Return the (X, Y) coordinate for the center point of the cell that contains the specified text.  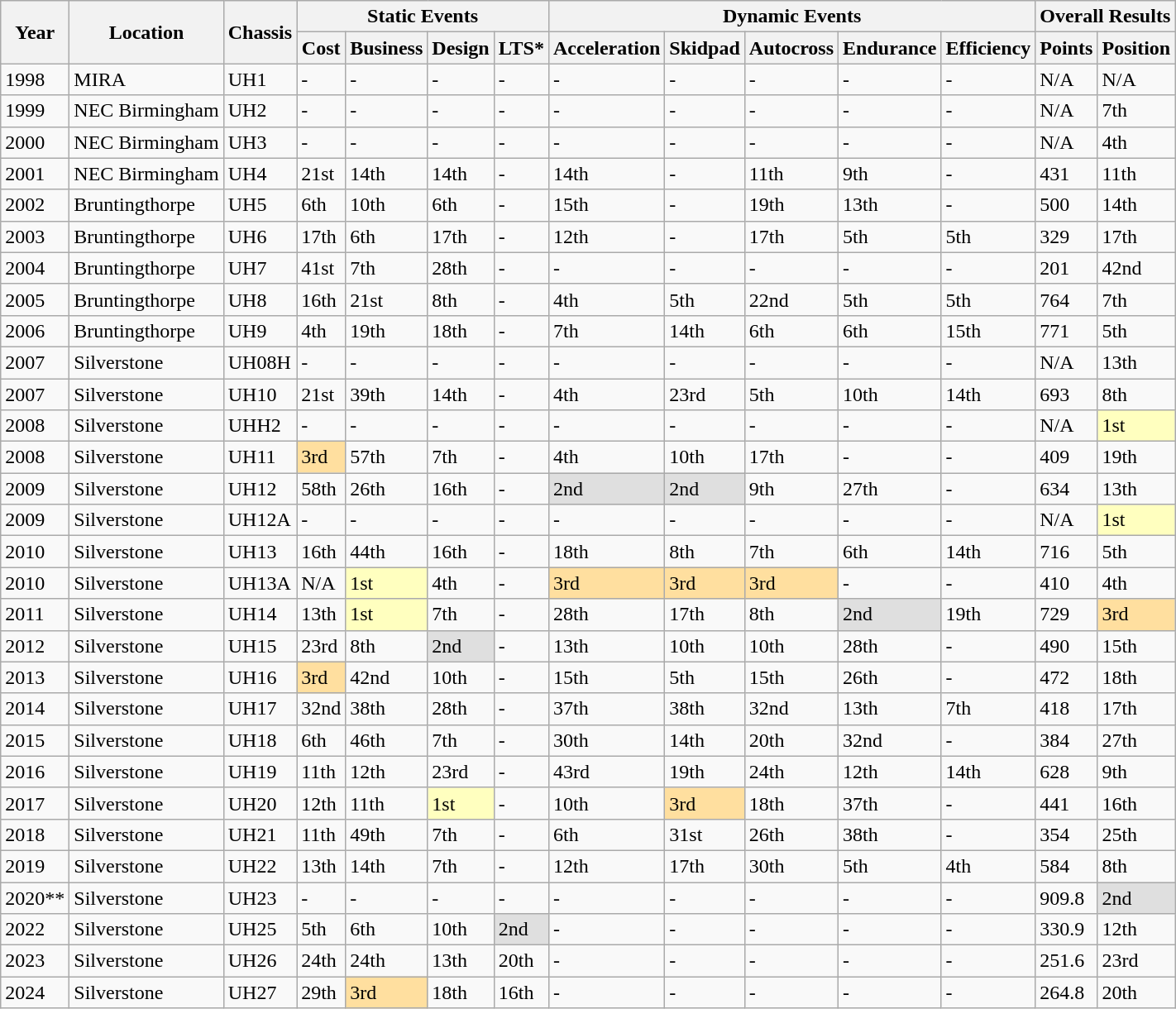
Cost (321, 48)
UH6 (260, 237)
Dynamic Events (791, 17)
57th (387, 457)
UH15 (260, 646)
Overall Results (1105, 17)
2006 (35, 331)
UH9 (260, 331)
UH12A (260, 520)
UH26 (260, 961)
31st (705, 834)
58th (321, 489)
264.8 (1067, 992)
Design (461, 48)
418 (1067, 709)
2012 (35, 646)
2004 (35, 268)
Year (35, 32)
Static Events (423, 17)
716 (1067, 552)
UH10 (260, 395)
UH27 (260, 992)
Acceleration (606, 48)
UH13 (260, 552)
693 (1067, 395)
UH20 (260, 803)
UH25 (260, 930)
41st (321, 268)
49th (387, 834)
409 (1067, 457)
UH4 (260, 174)
431 (1067, 174)
UH11 (260, 457)
771 (1067, 331)
729 (1067, 614)
628 (1067, 772)
2014 (35, 709)
2023 (35, 961)
Efficiency (988, 48)
UH17 (260, 709)
UHH2 (260, 426)
UH14 (260, 614)
2003 (35, 237)
2016 (35, 772)
29th (321, 992)
Position (1136, 48)
UH23 (260, 897)
201 (1067, 268)
Points (1067, 48)
UH13A (260, 583)
UH2 (260, 111)
354 (1067, 834)
39th (387, 395)
44th (387, 552)
1999 (35, 111)
25th (1136, 834)
Autocross (791, 48)
Business (387, 48)
2022 (35, 930)
Location (146, 32)
43rd (606, 772)
2019 (35, 866)
2005 (35, 299)
764 (1067, 299)
410 (1067, 583)
2001 (35, 174)
490 (1067, 646)
909.8 (1067, 897)
2024 (35, 992)
MIRA (146, 79)
UH1 (260, 79)
2013 (35, 677)
UH19 (260, 772)
Skidpad (705, 48)
2011 (35, 614)
UH22 (260, 866)
UH3 (260, 142)
UH18 (260, 740)
2017 (35, 803)
Endurance (890, 48)
584 (1067, 866)
472 (1067, 677)
441 (1067, 803)
2015 (35, 740)
UH7 (260, 268)
1998 (35, 79)
UH12 (260, 489)
500 (1067, 205)
329 (1067, 237)
330.9 (1067, 930)
22nd (791, 299)
2020** (35, 897)
384 (1067, 740)
251.6 (1067, 961)
Chassis (260, 32)
UH8 (260, 299)
2002 (35, 205)
46th (387, 740)
UH08H (260, 362)
UH16 (260, 677)
2018 (35, 834)
UH21 (260, 834)
UH5 (260, 205)
2000 (35, 142)
634 (1067, 489)
LTS* (521, 48)
